Capture the cell that displays the provided text and extract its [X, Y] central coordinate. 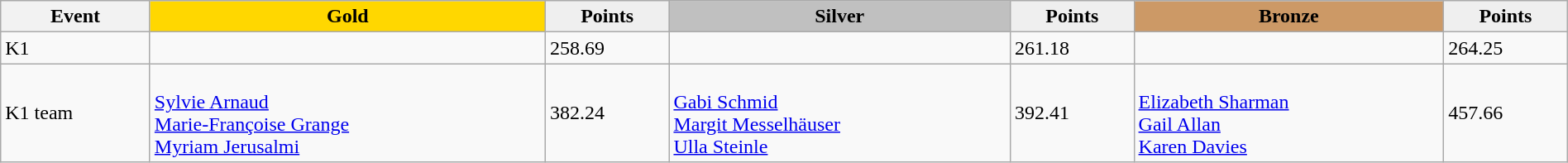
K1 team [76, 113]
K1 [76, 48]
Gabi SchmidMargit MesselhäuserUlla Steinle [840, 113]
382.24 [607, 113]
Elizabeth SharmanGail AllanKaren Davies [1288, 113]
392.41 [1072, 113]
258.69 [607, 48]
Event [76, 17]
Sylvie ArnaudMarie-Françoise GrangeMyriam Jerusalmi [347, 113]
457.66 [1506, 113]
Silver [840, 17]
Bronze [1288, 17]
261.18 [1072, 48]
264.25 [1506, 48]
Gold [347, 17]
